Extract the [x, y] coordinate from the center of the cell holding the provided text.  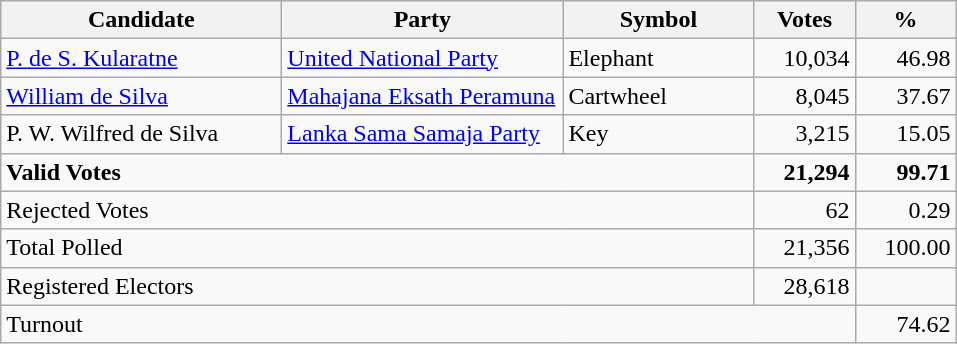
10,034 [804, 58]
Valid Votes [378, 172]
Key [658, 134]
62 [804, 210]
Registered Electors [378, 286]
United National Party [422, 58]
Rejected Votes [378, 210]
Party [422, 20]
P. W. Wilfred de Silva [142, 134]
0.29 [906, 210]
3,215 [804, 134]
46.98 [906, 58]
15.05 [906, 134]
28,618 [804, 286]
Total Polled [378, 248]
Votes [804, 20]
% [906, 20]
Cartwheel [658, 96]
8,045 [804, 96]
William de Silva [142, 96]
Symbol [658, 20]
Turnout [428, 324]
74.62 [906, 324]
Lanka Sama Samaja Party [422, 134]
Mahajana Eksath Peramuna [422, 96]
99.71 [906, 172]
21,356 [804, 248]
37.67 [906, 96]
21,294 [804, 172]
Candidate [142, 20]
Elephant [658, 58]
100.00 [906, 248]
P. de S. Kularatne [142, 58]
